Find where the given text appears and provide that cell's center as [x, y] coordinate. 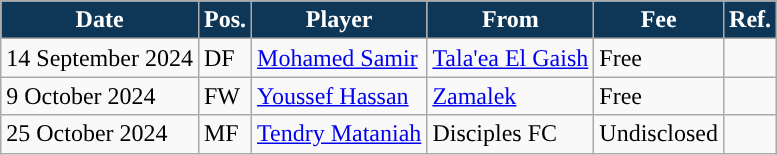
Ref. [750, 20]
Tala'ea El Gaish [510, 58]
Fee [659, 20]
Player [340, 20]
Zamalek [510, 96]
Mohamed Samir [340, 58]
Disciples FC [510, 134]
MF [224, 134]
9 October 2024 [100, 96]
Tendry Mataniah [340, 134]
Undisclosed [659, 134]
DF [224, 58]
Date [100, 20]
Youssef Hassan [340, 96]
FW [224, 96]
Pos. [224, 20]
25 October 2024 [100, 134]
From [510, 20]
14 September 2024 [100, 58]
